Detect which cell encompasses the target text, then output its [x, y] center coordinate. 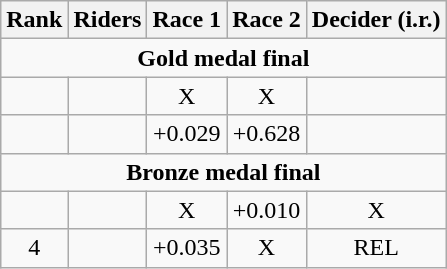
+0.010 [267, 210]
+0.035 [187, 248]
Rank [34, 20]
Race 2 [267, 20]
Race 1 [187, 20]
REL [376, 248]
+0.029 [187, 134]
Riders [108, 20]
Bronze medal final [224, 172]
+0.628 [267, 134]
Gold medal final [224, 58]
4 [34, 248]
Decider (i.r.) [376, 20]
